Provide the [x, y] coordinate of the cell's center where the given text is located.  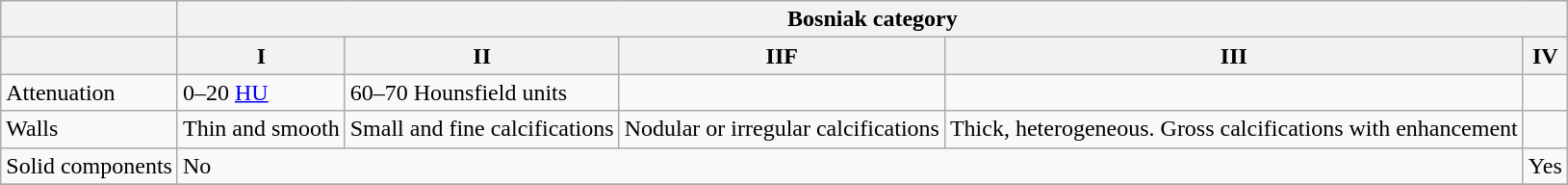
Nodular or irregular calcifications [782, 129]
Small and fine calcifications [481, 129]
III [1234, 56]
60–70 Hounsfield units [481, 92]
Solid components [90, 166]
Bosniak category [872, 19]
Walls [90, 129]
Thin and smooth [261, 129]
IV [1545, 56]
I [261, 56]
0–20 HU [261, 92]
Attenuation [90, 92]
No [850, 166]
Yes [1545, 166]
IIF [782, 56]
II [481, 56]
Thick, heterogeneous. Gross calcifications with enhancement [1234, 129]
